Pinpoint the cell where the given text exists, returning its [x, y] midpoint coordinate. 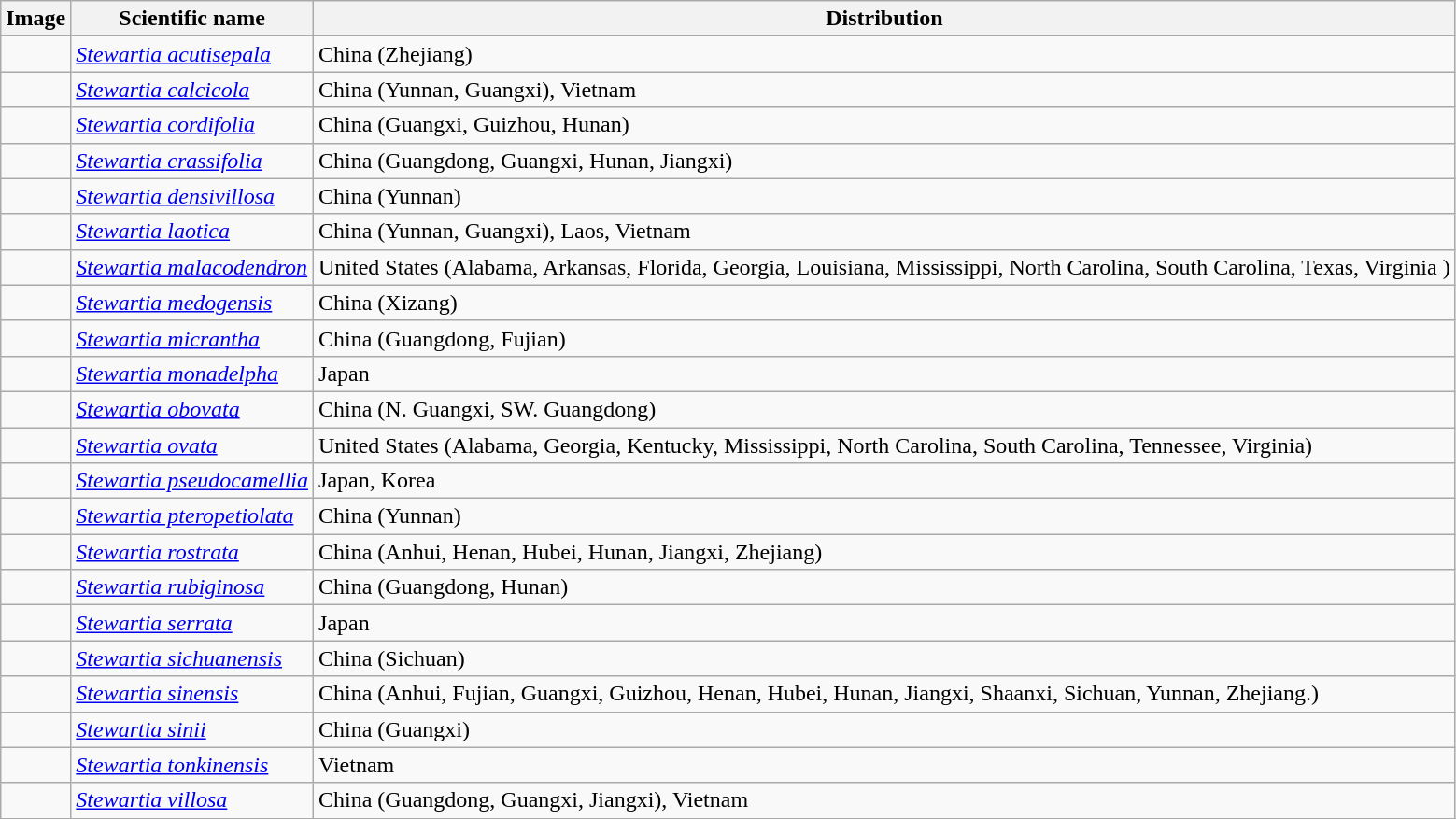
Stewartia medogensis [192, 303]
United States (Alabama, Arkansas, Florida, Georgia, Louisiana, Mississippi, North Carolina, South Carolina, Texas, Virginia ) [885, 267]
Japan, Korea [885, 481]
Image [35, 19]
China (Guangxi, Guizhou, Hunan) [885, 125]
China (Sichuan) [885, 658]
Stewartia acutisepala [192, 54]
China (Guangdong, Fujian) [885, 338]
Stewartia pteropetiolata [192, 516]
China (Guangdong, Guangxi, Jiangxi), Vietnam [885, 800]
Stewartia ovata [192, 445]
Stewartia sichuanensis [192, 658]
China (Anhui, Fujian, Guangxi, Guizhou, Henan, Hubei, Hunan, Jiangxi, Shaanxi, Sichuan, Yunnan, Zhejiang.) [885, 694]
Stewartia sinensis [192, 694]
Stewartia monadelpha [192, 374]
China (Anhui, Henan, Hubei, Hunan, Jiangxi, Zhejiang) [885, 552]
Stewartia malacodendron [192, 267]
Stewartia rostrata [192, 552]
Stewartia sinii [192, 729]
Stewartia villosa [192, 800]
Stewartia micrantha [192, 338]
Stewartia cordifolia [192, 125]
Stewartia serrata [192, 623]
United States (Alabama, Georgia, Kentucky, Mississippi, North Carolina, South Carolina, Tennessee, Virginia) [885, 445]
China (Yunnan, Guangxi), Vietnam [885, 90]
Stewartia calcicola [192, 90]
Stewartia laotica [192, 232]
Stewartia rubiginosa [192, 587]
Stewartia obovata [192, 409]
Stewartia tonkinensis [192, 765]
China (N. Guangxi, SW. Guangdong) [885, 409]
China (Guangxi) [885, 729]
China (Xizang) [885, 303]
China (Zhejiang) [885, 54]
Distribution [885, 19]
Stewartia densivillosa [192, 196]
China (Guangdong, Hunan) [885, 587]
Vietnam [885, 765]
China (Yunnan, Guangxi), Laos, Vietnam [885, 232]
Stewartia pseudocamellia [192, 481]
Scientific name [192, 19]
China (Guangdong, Guangxi, Hunan, Jiangxi) [885, 161]
Stewartia crassifolia [192, 161]
